Scan for the cell matching the given text and deliver its [X, Y] coordinate at center. 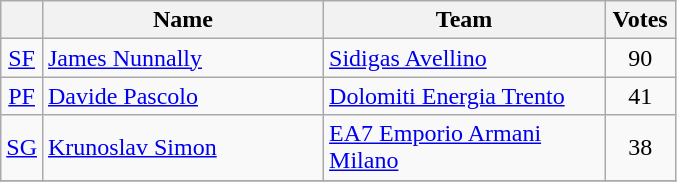
SF [22, 58]
38 [640, 148]
90 [640, 58]
Krunoslav Simon [182, 148]
Name [182, 20]
SG [22, 148]
Dolomiti Energia Trento [464, 96]
Sidigas Avellino [464, 58]
PF [22, 96]
41 [640, 96]
EA7 Emporio Armani Milano [464, 148]
Davide Pascolo [182, 96]
James Nunnally [182, 58]
Team [464, 20]
Votes [640, 20]
